Find where the given text appears and provide that cell's center as (X, Y) coordinate. 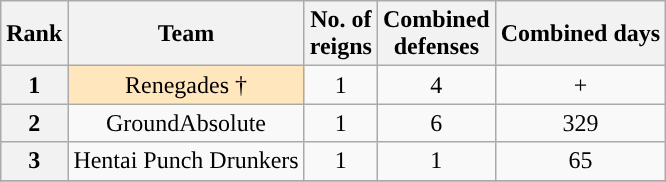
3 (34, 161)
6 (436, 123)
4 (436, 85)
Hentai Punch Drunkers (186, 161)
+ (580, 85)
329 (580, 123)
Combined days (580, 34)
65 (580, 161)
No. ofreigns (340, 34)
Renegades † (186, 85)
Team (186, 34)
Combineddefenses (436, 34)
Rank (34, 34)
2 (34, 123)
GroundAbsolute (186, 123)
